Return (X, Y) of the center of cell containing provided text 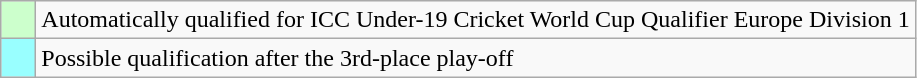
Automatically qualified for ICC Under-19 Cricket World Cup Qualifier Europe Division 1 (476, 20)
Possible qualification after the 3rd-place play-off (476, 58)
